Locate the cell with the specified text and output its (x, y) center coordinate. 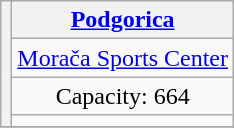
Podgorica (123, 20)
Capacity: 664 (123, 96)
Morača Sports Center (123, 58)
